Find where the given text appears and provide that cell's center as [X, Y] coordinate. 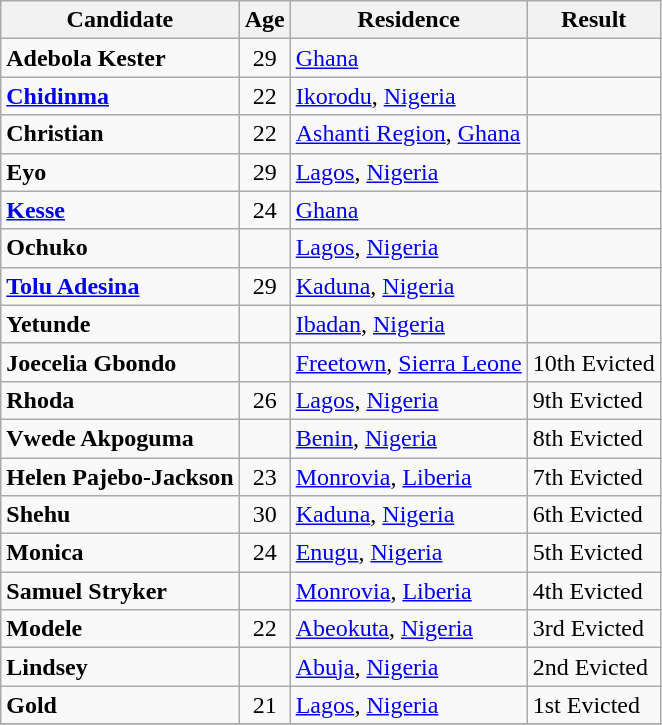
Abeokuta, Nigeria [408, 629]
5th Evicted [594, 553]
Samuel Stryker [120, 591]
Eyo [120, 172]
Chidinma [120, 96]
7th Evicted [594, 477]
4th Evicted [594, 591]
23 [264, 477]
3rd Evicted [594, 629]
Kesse [120, 210]
Benin, Nigeria [408, 438]
1st Evicted [594, 705]
Yetunde [120, 324]
Residence [408, 20]
8th Evicted [594, 438]
10th Evicted [594, 362]
Ashanti Region, Ghana [408, 134]
Freetown, Sierra Leone [408, 362]
Shehu [120, 515]
Ochuko [120, 248]
Helen Pajebo-Jackson [120, 477]
2nd Evicted [594, 667]
9th Evicted [594, 400]
6th Evicted [594, 515]
Age [264, 20]
21 [264, 705]
Adebola Kester [120, 58]
Christian [120, 134]
Candidate [120, 20]
30 [264, 515]
Rhoda [120, 400]
Monica [120, 553]
Result [594, 20]
Ibadan, Nigeria [408, 324]
Abuja, Nigeria [408, 667]
Modele [120, 629]
Enugu, Nigeria [408, 553]
26 [264, 400]
Vwede Akpoguma [120, 438]
Gold [120, 705]
Lindsey [120, 667]
Joecelia Gbondo [120, 362]
Ikorodu, Nigeria [408, 96]
Tolu Adesina [120, 286]
